Determine the [X, Y] coordinate at the center of the cell enclosing the given text.  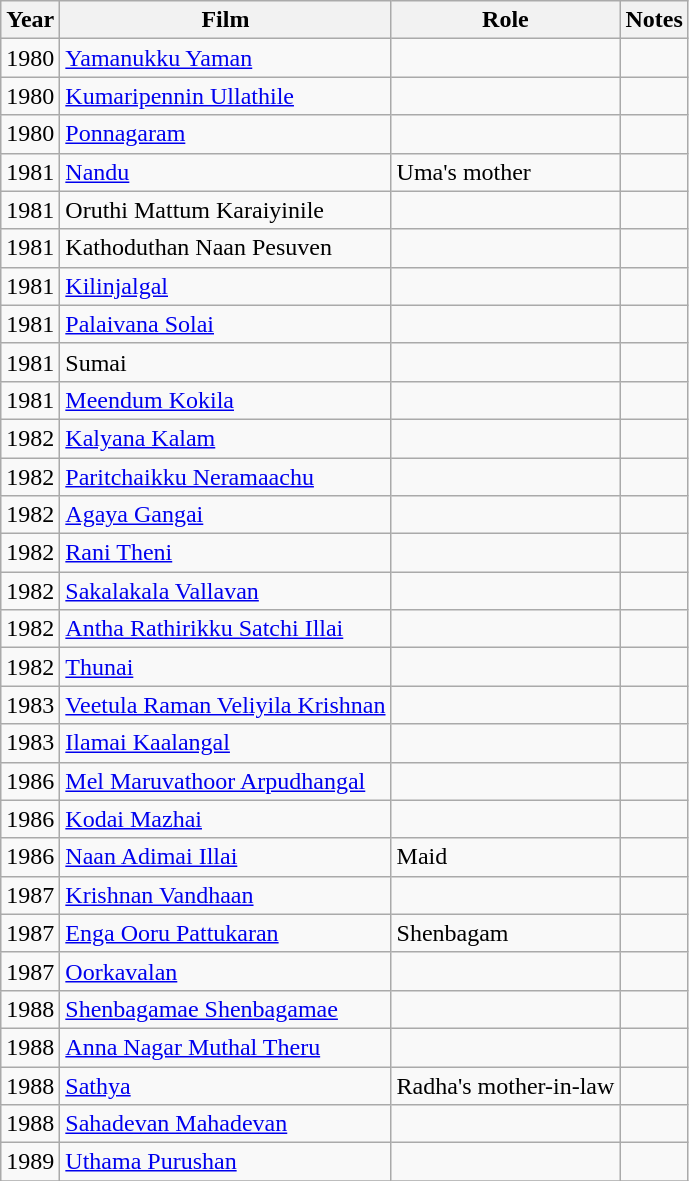
Sahadevan Mahadevan [226, 1124]
Agaya Gangai [226, 515]
Antha Rathirikku Satchi Illai [226, 629]
Oorkavalan [226, 971]
Sakalakala Vallavan [226, 591]
Shenbagamae Shenbagamae [226, 1009]
Sathya [226, 1085]
Uthama Purushan [226, 1162]
Year [30, 20]
Palaivana Solai [226, 324]
Sumai [226, 362]
Radha's mother-in-law [506, 1085]
Notes [654, 20]
Rani Theni [226, 553]
Shenbagam [506, 933]
Kalyana Kalam [226, 438]
Film [226, 20]
Kilinjalgal [226, 286]
1989 [30, 1162]
Naan Adimai Illai [226, 857]
Yamanukku Yaman [226, 58]
Kodai Mazhai [226, 819]
Enga Ooru Pattukaran [226, 933]
Nandu [226, 172]
Ilamai Kaalangal [226, 743]
Role [506, 20]
Thunai [226, 667]
Mel Maruvathoor Arpudhangal [226, 781]
Kathoduthan Naan Pesuven [226, 248]
Meendum Kokila [226, 400]
Ponnagaram [226, 134]
Kumaripennin Ullathile [226, 96]
Uma's mother [506, 172]
Maid [506, 857]
Paritchaikku Neramaachu [226, 477]
Krishnan Vandhaan [226, 895]
Veetula Raman Veliyila Krishnan [226, 705]
Oruthi Mattum Karaiyinile [226, 210]
Anna Nagar Muthal Theru [226, 1047]
